Capture the cell that displays the provided text and extract its (X, Y) central coordinate. 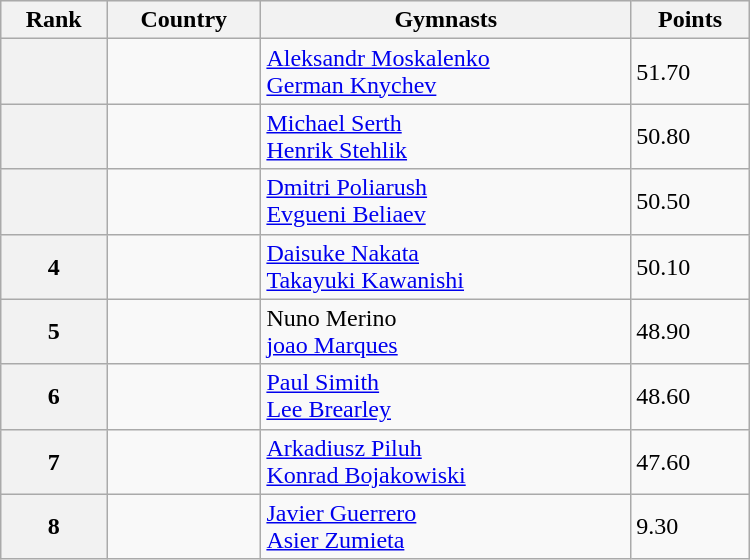
50.80 (690, 136)
51.70 (690, 72)
Dmitri Poliarush Evgueni Beliaev (446, 202)
Paul Simith Lee Brearley (446, 396)
4 (54, 266)
Points (690, 20)
47.60 (690, 462)
Aleksandr Moskalenko German Knychev (446, 72)
8 (54, 526)
Gymnasts (446, 20)
Daisuke Nakata Takayuki Kawanishi (446, 266)
6 (54, 396)
50.10 (690, 266)
Arkadiusz Piluh Konrad Bojakowiski (446, 462)
48.60 (690, 396)
7 (54, 462)
Javier Guerrero Asier Zumieta (446, 526)
Nuno Merino joao Marques (446, 332)
9.30 (690, 526)
48.90 (690, 332)
50.50 (690, 202)
Rank (54, 20)
Michael Serth Henrik Stehlik (446, 136)
Country (184, 20)
5 (54, 332)
